Extract the [X, Y] coordinate from the center of the cell holding the provided text.  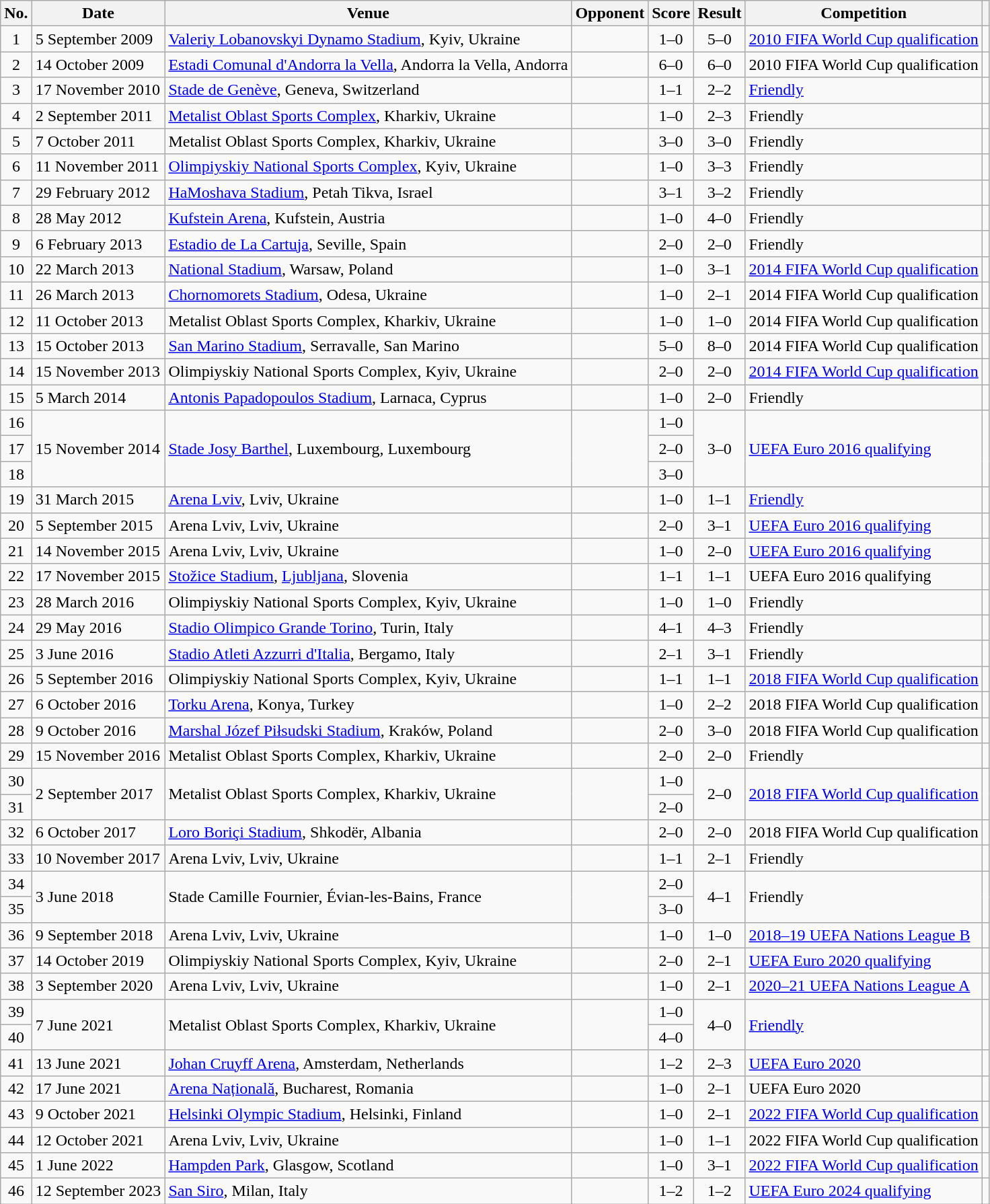
35 [16, 909]
Arena Națională, Bucharest, Romania [369, 1088]
13 June 2021 [98, 1063]
Opponent [610, 13]
4–3 [720, 628]
6 [16, 167]
Torku Arena, Konya, Turkey [369, 704]
45 [16, 1166]
6 October 2017 [98, 833]
Stade Josy Barthel, Luxembourg, Luxembourg [369, 449]
8–0 [720, 346]
40 [16, 1037]
24 [16, 628]
Competition [864, 13]
23 [16, 602]
6 October 2016 [98, 704]
Loro Boriçi Stadium, Shkodër, Albania [369, 833]
29 [16, 756]
Stožice Stadium, Ljubljana, Slovenia [369, 576]
Stade Camille Fournier, Évian-les-Bains, France [369, 897]
Stadio Atleti Azzurri d'Italia, Bergamo, Italy [369, 653]
Valeriy Lobanovskyi Dynamo Stadium, Kyiv, Ukraine [369, 39]
8 [16, 218]
17 November 2010 [98, 90]
12 October 2021 [98, 1140]
3 [16, 90]
42 [16, 1088]
Chornomorets Stadium, Odesa, Ukraine [369, 295]
Stadio Olimpico Grande Torino, Turin, Italy [369, 628]
3–3 [720, 167]
18 [16, 474]
11 [16, 295]
5 [16, 141]
28 [16, 730]
1 [16, 39]
Stade de Genève, Geneva, Switzerland [369, 90]
29 May 2016 [98, 628]
39 [16, 1012]
UEFA Euro 2020 qualifying [864, 961]
Hampden Park, Glasgow, Scotland [369, 1166]
9 October 2021 [98, 1114]
37 [16, 961]
10 [16, 269]
15 October 2013 [98, 346]
12 [16, 321]
Score [671, 13]
38 [16, 986]
2 [16, 65]
6 February 2013 [98, 243]
30 [16, 782]
5 September 2016 [98, 679]
43 [16, 1114]
3 June 2018 [98, 897]
Result [720, 13]
22 [16, 576]
UEFA Euro 2024 qualifying [864, 1191]
3–2 [720, 192]
Marshal Józef Piłsudski Stadium, Kraków, Poland [369, 730]
Antonis Papadopoulos Stadium, Larnaca, Cyprus [369, 398]
5 March 2014 [98, 398]
4 [16, 116]
41 [16, 1063]
26 March 2013 [98, 295]
12 September 2023 [98, 1191]
Estadio de La Cartuja, Seville, Spain [369, 243]
31 [16, 807]
33 [16, 858]
14 October 2009 [98, 65]
17 November 2015 [98, 576]
28 May 2012 [98, 218]
13 [16, 346]
10 November 2017 [98, 858]
7 June 2021 [98, 1024]
3 June 2016 [98, 653]
20 [16, 525]
3 September 2020 [98, 986]
7 October 2011 [98, 141]
21 [16, 551]
46 [16, 1191]
16 [16, 423]
Date [98, 13]
No. [16, 13]
9 September 2018 [98, 935]
28 March 2016 [98, 602]
Johan Cruyff Arena, Amsterdam, Netherlands [369, 1063]
San Marino Stadium, Serravalle, San Marino [369, 346]
9 October 2016 [98, 730]
17 June 2021 [98, 1088]
HaMoshava Stadium, Petah Tikva, Israel [369, 192]
11 November 2011 [98, 167]
14 [16, 372]
27 [16, 704]
36 [16, 935]
Helsinki Olympic Stadium, Helsinki, Finland [369, 1114]
9 [16, 243]
31 March 2015 [98, 500]
7 [16, 192]
15 November 2013 [98, 372]
2 September 2017 [98, 794]
5 September 2009 [98, 39]
Venue [369, 13]
National Stadium, Warsaw, Poland [369, 269]
26 [16, 679]
5 September 2015 [98, 525]
15 November 2016 [98, 756]
15 November 2014 [98, 449]
1 June 2022 [98, 1166]
29 February 2012 [98, 192]
25 [16, 653]
2020–21 UEFA Nations League A [864, 986]
14 November 2015 [98, 551]
2018–19 UEFA Nations League B [864, 935]
15 [16, 398]
San Siro, Milan, Italy [369, 1191]
19 [16, 500]
11 October 2013 [98, 321]
17 [16, 449]
2 September 2011 [98, 116]
34 [16, 884]
14 October 2019 [98, 961]
32 [16, 833]
44 [16, 1140]
22 March 2013 [98, 269]
Estadi Comunal d'Andorra la Vella, Andorra la Vella, Andorra [369, 65]
Kufstein Arena, Kufstein, Austria [369, 218]
